Find where the given text appears and provide that cell's center as [X, Y] coordinate. 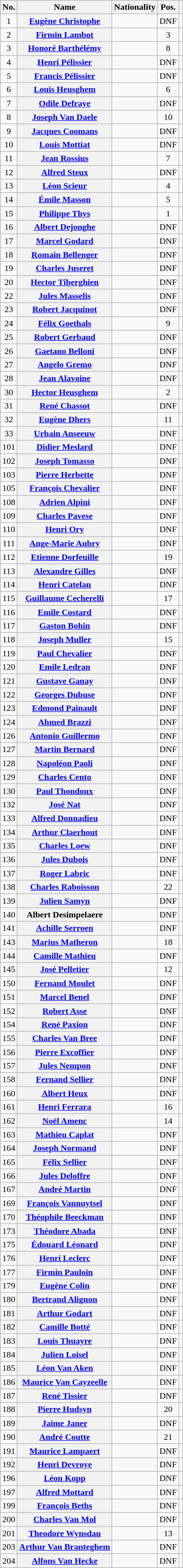
117 [9, 626]
33 [9, 433]
Arthur Van Branteghem [65, 1547]
Honoré Barthélémy [65, 48]
René Tissier [65, 1396]
199 [9, 1506]
188 [9, 1409]
118 [9, 640]
201 [9, 1533]
Charles Raboisson [65, 887]
Fernand Moulet [65, 983]
Arthur Claerhout [65, 832]
Émile Masson [65, 200]
105 [9, 488]
25 [9, 337]
Jules Masselis [65, 296]
150 [9, 983]
191 [9, 1451]
Guillaume Cecherelli [65, 598]
Robert Jacquinot [65, 310]
José Nat [65, 804]
Joseph Van Daele [65, 117]
187 [9, 1396]
Félix Goethals [65, 323]
158 [9, 1080]
163 [9, 1135]
Nationality [135, 7]
Louis Mottiat [65, 144]
Jacques Coomans [65, 131]
122 [9, 695]
Félix Sellier [65, 1162]
Marius Matheron [65, 942]
Edmond Painault [65, 708]
Albert Desimpelaere [65, 915]
Albert Heux [65, 1093]
154 [9, 1024]
196 [9, 1478]
Hector Tiberghien [65, 282]
Roger Labric [65, 873]
Arthur Godart [65, 1313]
110 [9, 530]
192 [9, 1464]
152 [9, 1011]
26 [9, 351]
Jean Rossius [65, 158]
Charles Pavese [65, 516]
115 [9, 598]
160 [9, 1093]
Louis Heusghem [65, 90]
32 [9, 420]
François Chevalier [65, 488]
Albert Dejonghe [65, 227]
143 [9, 942]
Joseph Tomasso [65, 461]
No. [9, 7]
175 [9, 1244]
189 [9, 1423]
Romain Bellenger [65, 255]
Gaston Bohin [65, 626]
102 [9, 461]
Henri Catelan [65, 584]
176 [9, 1258]
139 [9, 901]
Charles Van Bree [65, 1038]
Pierre Hudsyn [65, 1409]
183 [9, 1341]
145 [9, 969]
134 [9, 832]
108 [9, 502]
184 [9, 1355]
Emile Costard [65, 612]
21 [168, 1437]
130 [9, 791]
101 [9, 447]
Gustave Ganay [65, 681]
Philippe Thys [65, 213]
Henri Leclerc [65, 1258]
Pos. [168, 7]
Charles Van Mol [65, 1520]
Achille Serroen [65, 928]
136 [9, 860]
Robert Asse [65, 1011]
112 [9, 557]
Martin Bernard [65, 750]
156 [9, 1052]
170 [9, 1217]
Jean Alavoine [65, 378]
Henri Pélissier [65, 62]
Firmin Pauloin [65, 1272]
Camille Botté [65, 1327]
Charles Juseret [65, 268]
169 [9, 1203]
179 [9, 1286]
151 [9, 997]
157 [9, 1066]
24 [9, 323]
Léon Kopp [65, 1478]
Jules Dubois [65, 860]
167 [9, 1189]
114 [9, 584]
180 [9, 1300]
28 [9, 378]
23 [9, 310]
Alfred Donnadieu [65, 818]
José Pelletier [65, 969]
116 [9, 612]
140 [9, 915]
Henri Ferrara [65, 1107]
119 [9, 653]
Adrien Alpini [65, 502]
113 [9, 571]
Francis Pélissier [65, 76]
123 [9, 708]
Angelo Gremo [65, 364]
Eugène Colin [65, 1286]
Paul Chevalier [65, 653]
Emile Ledran [65, 667]
Charles Cento [65, 777]
30 [9, 392]
Marcel Godard [65, 241]
Pierre Excoffier [65, 1052]
138 [9, 887]
Alexandre Gilles [65, 571]
Hector Heusghem [65, 392]
124 [9, 722]
185 [9, 1368]
Julien Samyn [65, 901]
Alfred Mottard [65, 1492]
Robert Gerbaud [65, 337]
109 [9, 516]
186 [9, 1382]
François Beths [65, 1506]
161 [9, 1107]
Alfons Van Hecke [65, 1561]
Théophile Beeckman [65, 1217]
Etienne Dorfeuille [65, 557]
135 [9, 846]
137 [9, 873]
Léon Scieur [65, 186]
Camille Mathieu [65, 956]
Eugène Christophe [65, 21]
Paul Thondoux [65, 791]
Georges Dubuse [65, 695]
166 [9, 1176]
Édouard Léonard [65, 1244]
203 [9, 1547]
133 [9, 818]
129 [9, 777]
162 [9, 1121]
204 [9, 1561]
Pierre Herbette [65, 475]
103 [9, 475]
Mathieu Caplat [65, 1135]
André Coutte [65, 1437]
Joseph Normand [65, 1148]
Antonio Guillermo [65, 736]
Alfred Steux [65, 172]
126 [9, 736]
Napoléon Paoli [65, 763]
Henri Ory [65, 530]
Maurice Lampaert [65, 1451]
141 [9, 928]
Odile Defraye [65, 103]
Ahmed Brazzi [65, 722]
Jules Deloffre [65, 1176]
Noël Amenc [65, 1121]
177 [9, 1272]
Urbain Anseeuw [65, 433]
155 [9, 1038]
181 [9, 1313]
164 [9, 1148]
Léon Van Aken [65, 1368]
127 [9, 750]
111 [9, 543]
182 [9, 1327]
Ange-Marie Aubry [65, 543]
Théodore Abada [65, 1231]
Henri Devroye [65, 1464]
190 [9, 1437]
Gaetano Belloni [65, 351]
200 [9, 1520]
121 [9, 681]
René Chassot [65, 406]
François Vannuytsel [65, 1203]
Louis Thuayre [65, 1341]
173 [9, 1231]
197 [9, 1492]
Jules Nempon [65, 1066]
27 [9, 364]
André Martin [65, 1189]
Didier Meslard [65, 447]
Marcel Benel [65, 997]
Julien Loisel [65, 1355]
Charles Loew [65, 846]
128 [9, 763]
Joseph Muller [65, 640]
144 [9, 956]
Firmin Lambot [65, 35]
René Paxion [65, 1024]
Eugène Dhers [65, 420]
Theodore Wynsdau [65, 1533]
165 [9, 1162]
120 [9, 667]
132 [9, 804]
31 [9, 406]
Jaime Janer [65, 1423]
Fernand Sellier [65, 1080]
Maurice Van Cayzeelle [65, 1382]
Bertrand Alignon [65, 1300]
Name [65, 7]
